Search for the cell housing the specified text and yield its [X, Y] center coordinate. 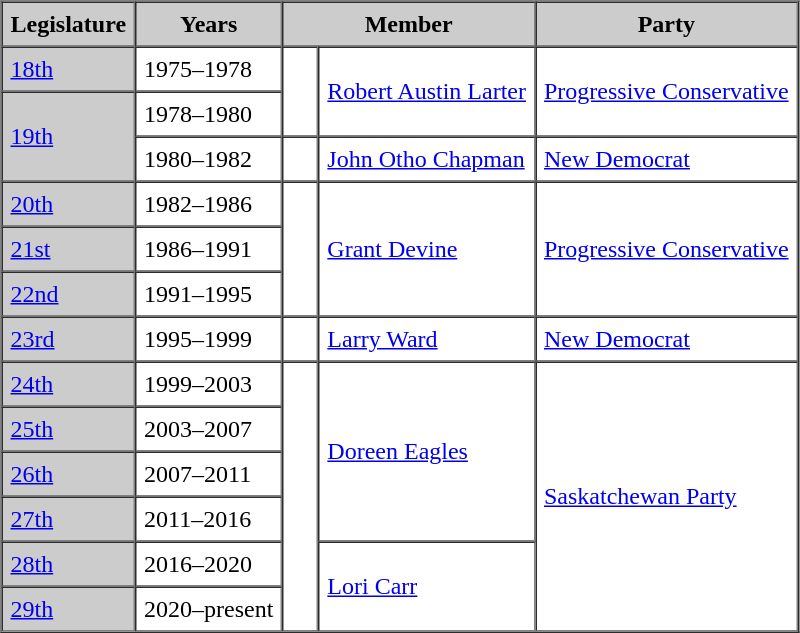
1991–1995 [208, 294]
1980–1982 [208, 158]
Saskatchewan Party [666, 497]
21st [69, 248]
28th [69, 564]
19th [69, 137]
18th [69, 68]
1986–1991 [208, 248]
23rd [69, 338]
John Otho Chapman [426, 158]
1978–1980 [208, 114]
Years [208, 24]
1982–1986 [208, 204]
Grant Devine [426, 250]
2016–2020 [208, 564]
2007–2011 [208, 474]
Doreen Eagles [426, 452]
25th [69, 428]
2020–present [208, 608]
2003–2007 [208, 428]
29th [69, 608]
1975–1978 [208, 68]
Larry Ward [426, 338]
Legislature [69, 24]
27th [69, 518]
26th [69, 474]
Lori Carr [426, 587]
20th [69, 204]
1995–1999 [208, 338]
Member [408, 24]
2011–2016 [208, 518]
24th [69, 384]
Party [666, 24]
22nd [69, 294]
Robert Austin Larter [426, 91]
1999–2003 [208, 384]
